Pinpoint the cell where the given text exists, returning its [X, Y] midpoint coordinate. 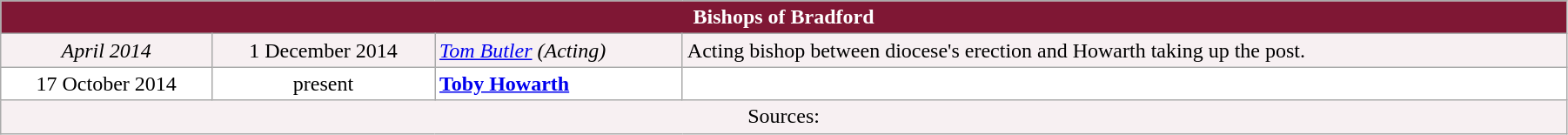
1 December 2014 [324, 51]
Sources: [784, 117]
present [324, 84]
Tom Butler (Acting) [559, 51]
Bishops of Bradford [784, 17]
Acting bishop between diocese's erection and Howarth taking up the post. [1124, 51]
Toby Howarth [559, 84]
17 October 2014 [106, 84]
April 2014 [106, 51]
